Output the (x, y) coordinate of the center of the cell containing the given text.  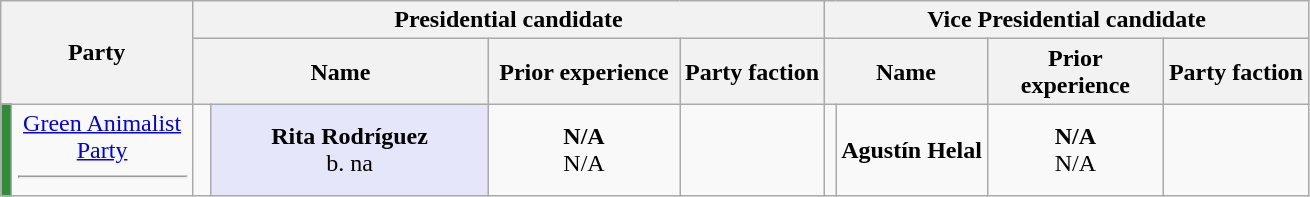
Agustín Helal (912, 150)
Rita Rodríguezb. na (350, 150)
Green Animalist Party (102, 150)
Vice Presidential candidate (1067, 20)
Presidential candidate (508, 20)
Party (97, 52)
